Extract the (x, y) coordinate from the center of the cell holding the provided text.  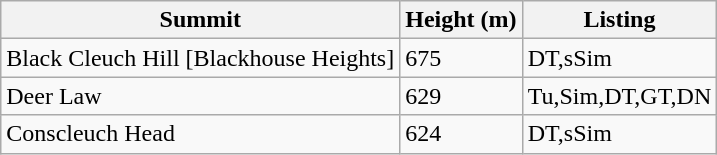
Tu,Sim,DT,GT,DN (620, 96)
Height (m) (461, 20)
Black Cleuch Hill [Blackhouse Heights] (200, 58)
675 (461, 58)
629 (461, 96)
624 (461, 134)
Conscleuch Head (200, 134)
Listing (620, 20)
Summit (200, 20)
Deer Law (200, 96)
